From the cell containing the given text, extract its center point as (x, y) coordinate. 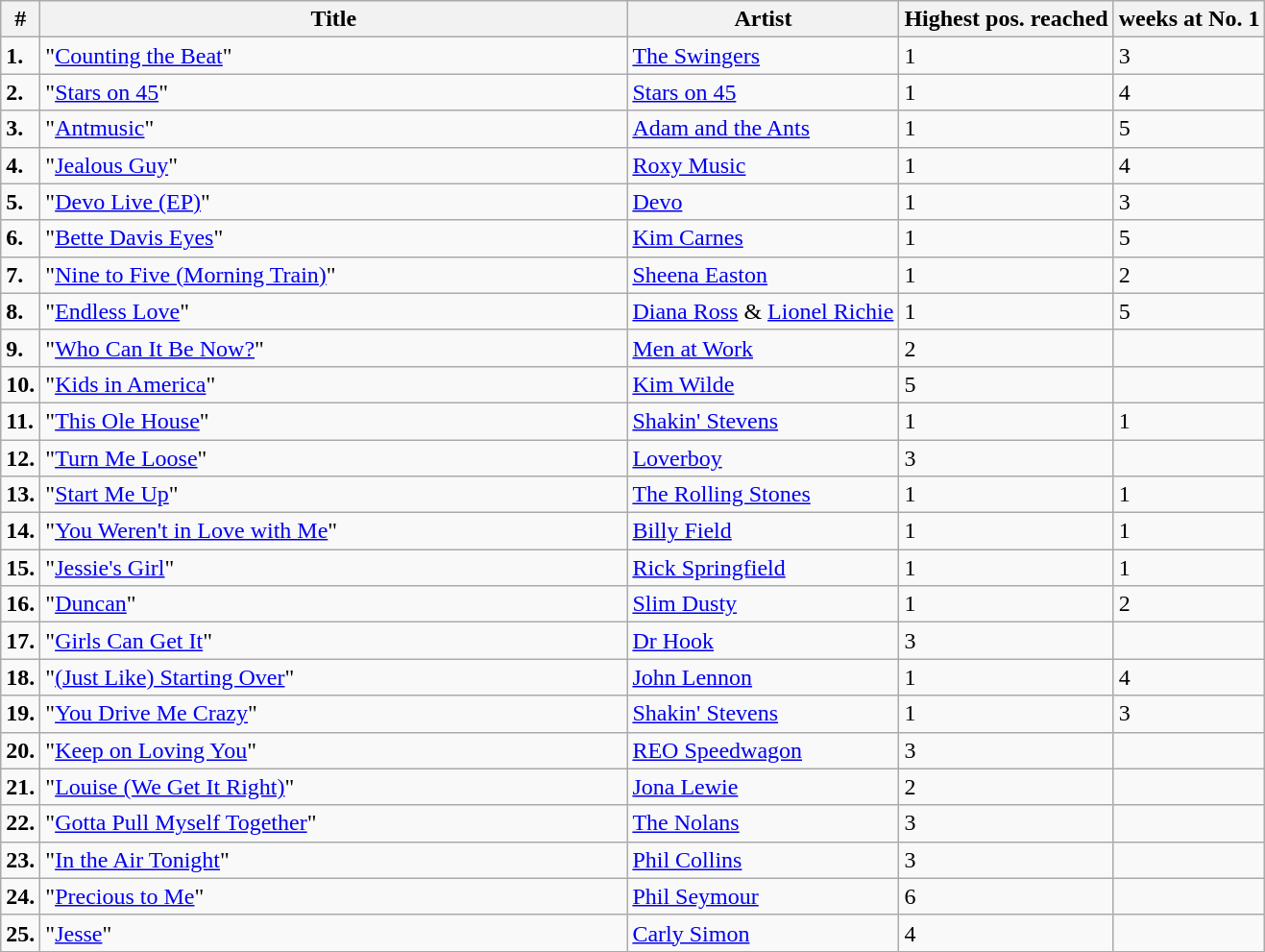
Rick Springfield (763, 568)
Artist (763, 19)
Jona Lewie (763, 787)
"Who Can It Be Now?" (334, 348)
"Devo Live (EP)" (334, 202)
Men at Work (763, 348)
2. (21, 92)
"Girls Can Get It" (334, 641)
Carly Simon (763, 933)
"Louise (We Get It Right)" (334, 787)
John Lennon (763, 677)
4. (21, 165)
8. (21, 311)
Loverboy (763, 458)
Kim Wilde (763, 384)
9. (21, 348)
"Endless Love" (334, 311)
Roxy Music (763, 165)
The Swingers (763, 56)
Devo (763, 202)
"You Drive Me Crazy" (334, 714)
13. (21, 495)
weeks at No. 1 (1189, 19)
"Jesse" (334, 933)
"Stars on 45" (334, 92)
6 (1007, 896)
Diana Ross & Lionel Richie (763, 311)
REO Speedwagon (763, 750)
Phil Seymour (763, 896)
The Rolling Stones (763, 495)
Adam and the Ants (763, 129)
3. (21, 129)
"Gotta Pull Myself Together" (334, 823)
"Keep on Loving You" (334, 750)
Highest pos. reached (1007, 19)
14. (21, 531)
"Jealous Guy" (334, 165)
Kim Carnes (763, 238)
19. (21, 714)
"You Weren't in Love with Me" (334, 531)
"In the Air Tonight" (334, 860)
15. (21, 568)
"(Just Like) Starting Over" (334, 677)
"Antmusic" (334, 129)
18. (21, 677)
Dr Hook (763, 641)
5. (21, 202)
20. (21, 750)
Title (334, 19)
"Precious to Me" (334, 896)
Slim Dusty (763, 604)
"Bette Davis Eyes" (334, 238)
"Counting the Beat" (334, 56)
10. (21, 384)
16. (21, 604)
24. (21, 896)
11. (21, 421)
23. (21, 860)
"This Ole House" (334, 421)
The Nolans (763, 823)
Stars on 45 (763, 92)
"Start Me Up" (334, 495)
Phil Collins (763, 860)
12. (21, 458)
# (21, 19)
Billy Field (763, 531)
"Turn Me Loose" (334, 458)
7. (21, 275)
"Jessie's Girl" (334, 568)
6. (21, 238)
21. (21, 787)
17. (21, 641)
"Kids in America" (334, 384)
Sheena Easton (763, 275)
25. (21, 933)
"Duncan" (334, 604)
"Nine to Five (Morning Train)" (334, 275)
1. (21, 56)
22. (21, 823)
